From the cell containing the given text, extract its center point as [X, Y] coordinate. 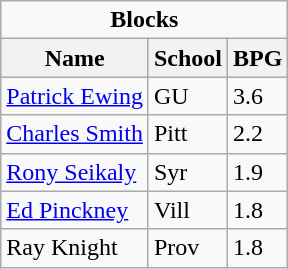
GU [188, 96]
BPG [258, 58]
Name [75, 58]
Prov [188, 248]
Charles Smith [75, 134]
Ray Knight [75, 248]
Rony Seikaly [75, 172]
1.9 [258, 172]
2.2 [258, 134]
Vill [188, 210]
School [188, 58]
Blocks [144, 20]
Pitt [188, 134]
Syr [188, 172]
3.6 [258, 96]
Ed Pinckney [75, 210]
Patrick Ewing [75, 96]
